Pinpoint the cell where the given text exists, returning its [X, Y] midpoint coordinate. 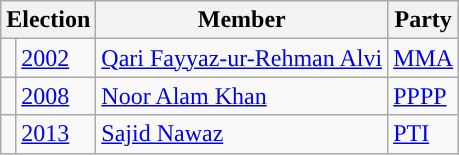
2013 [56, 134]
Noor Alam Khan [242, 96]
PPPP [424, 96]
MMA [424, 58]
Party [424, 20]
2008 [56, 96]
Qari Fayyaz-ur-Rehman Alvi [242, 58]
Election [48, 20]
Member [242, 20]
Sajid Nawaz [242, 134]
2002 [56, 58]
PTI [424, 134]
